Pinpoint the cell where the given text exists, returning its [X, Y] midpoint coordinate. 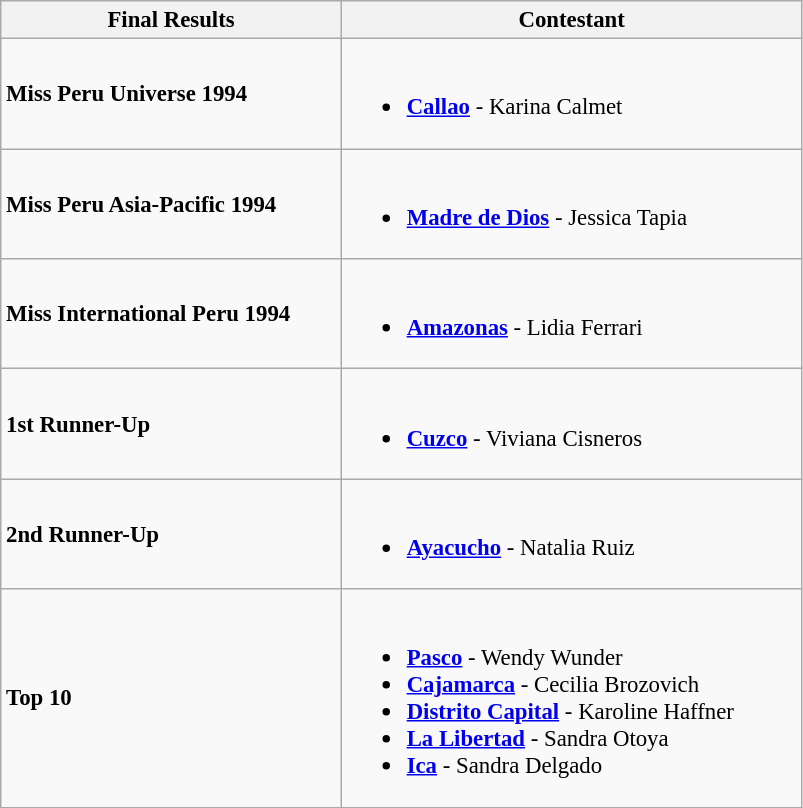
Ayacucho - Natalia Ruiz [572, 534]
Miss Peru Universe 1994 [172, 94]
Callao - Karina Calmet [572, 94]
Amazonas - Lidia Ferrari [572, 314]
Top 10 [172, 698]
Pasco - Wendy Wunder Cajamarca - Cecilia Brozovich Distrito Capital - Karoline Haffner La Libertad - Sandra Otoya Ica - Sandra Delgado [572, 698]
Miss International Peru 1994 [172, 314]
1st Runner-Up [172, 424]
Contestant [572, 20]
2nd Runner-Up [172, 534]
Miss Peru Asia-Pacific 1994 [172, 204]
Madre de Dios - Jessica Tapia [572, 204]
Cuzco - Viviana Cisneros [572, 424]
Final Results [172, 20]
